Scan for the cell matching the given text and deliver its [X, Y] coordinate at center. 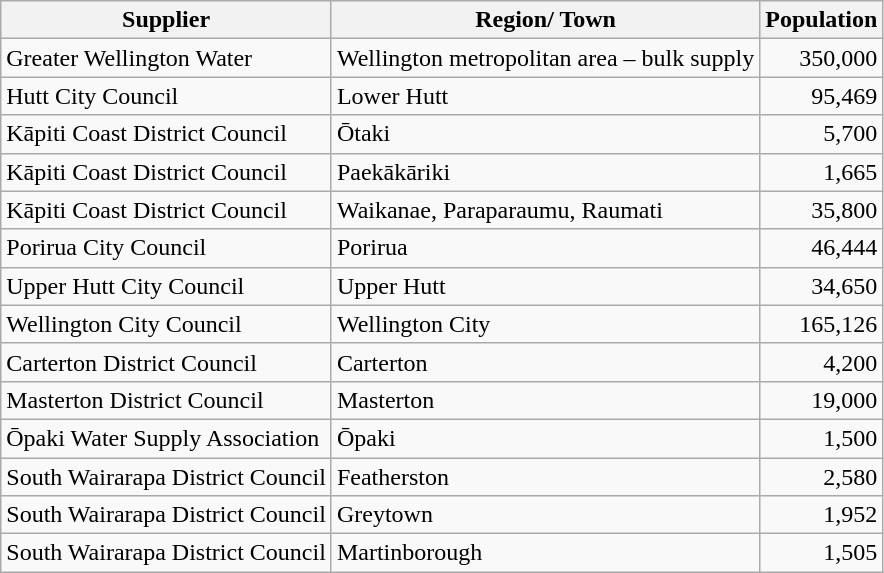
Greater Wellington Water [166, 58]
46,444 [822, 248]
Ōtaki [545, 134]
5,700 [822, 134]
1,505 [822, 553]
Carterton [545, 362]
Martinborough [545, 553]
Carterton District Council [166, 362]
1,952 [822, 515]
34,650 [822, 286]
Featherston [545, 477]
Region/ Town [545, 20]
Ōpaki Water Supply Association [166, 438]
Wellington City Council [166, 324]
165,126 [822, 324]
Masterton [545, 400]
1,500 [822, 438]
Lower Hutt [545, 96]
Porirua City Council [166, 248]
350,000 [822, 58]
Wellington City [545, 324]
2,580 [822, 477]
Porirua [545, 248]
Greytown [545, 515]
Paekākāriki [545, 172]
Masterton District Council [166, 400]
35,800 [822, 210]
Supplier [166, 20]
Hutt City Council [166, 96]
1,665 [822, 172]
19,000 [822, 400]
4,200 [822, 362]
Population [822, 20]
Upper Hutt City Council [166, 286]
95,469 [822, 96]
Waikanae, Paraparaumu, Raumati [545, 210]
Ōpaki [545, 438]
Wellington metropolitan area – bulk supply [545, 58]
Upper Hutt [545, 286]
